Pinpoint the cell where the given text exists, returning its [X, Y] midpoint coordinate. 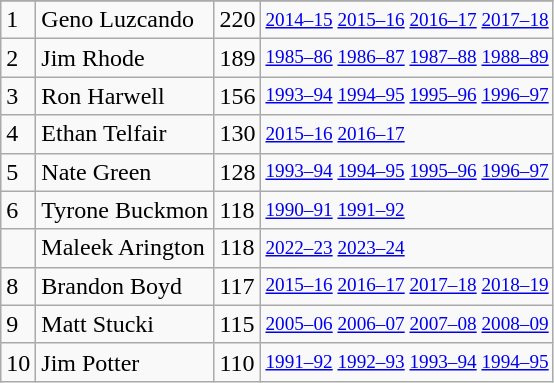
2015–16 2016–17 2017–18 2018–19 [407, 286]
Jim Potter [125, 362]
3 [18, 96]
115 [238, 324]
Ron Harwell [125, 96]
Matt Stucki [125, 324]
Nate Green [125, 172]
5 [18, 172]
Tyrone Buckmon [125, 210]
2005–06 2006–07 2007–08 2008–09 [407, 324]
2014–15 2015–16 2016–17 2017–18 [407, 20]
8 [18, 286]
1 [18, 20]
Geno Luzcando [125, 20]
117 [238, 286]
156 [238, 96]
130 [238, 134]
1985–86 1986–87 1987–88 1988–89 [407, 58]
10 [18, 362]
128 [238, 172]
1991–92 1992–93 1993–94 1994–95 [407, 362]
6 [18, 210]
220 [238, 20]
Brandon Boyd [125, 286]
Jim Rhode [125, 58]
Maleek Arington [125, 248]
189 [238, 58]
110 [238, 362]
Ethan Telfair [125, 134]
2 [18, 58]
4 [18, 134]
2022–23 2023–24 [407, 248]
9 [18, 324]
2015–16 2016–17 [407, 134]
1990–91 1991–92 [407, 210]
